Identify which cell holds the provided text, then report its [X, Y] central coordinate. 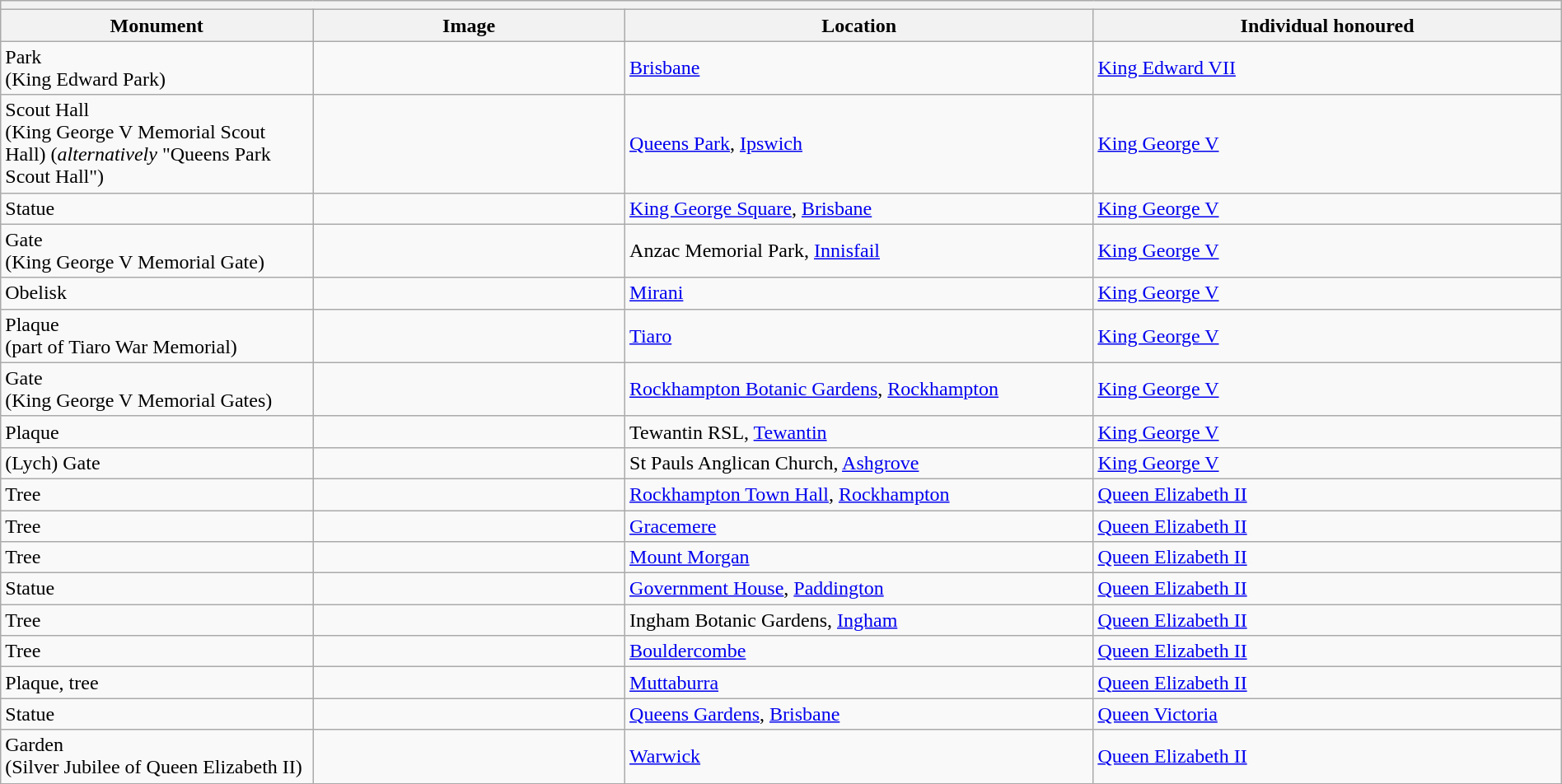
Rockhampton Botanic Gardens, Rockhampton [859, 389]
Gate(King George V Memorial Gate) [157, 250]
Tewantin RSL, Tewantin [859, 432]
Mount Morgan [859, 558]
Queens Gardens, Brisbane [859, 714]
King Edward VII [1327, 68]
Plaque(part of Tiaro War Memorial) [157, 336]
Queens Park, Ipswich [859, 143]
Anzac Memorial Park, Innisfail [859, 250]
Bouldercombe [859, 651]
Ingham Botanic Gardens, Ingham [859, 620]
King George Square, Brisbane [859, 208]
(Lych) Gate [157, 463]
Plaque, tree [157, 683]
Garden(Silver Jubilee of Queen Elizabeth II) [157, 756]
Location [859, 26]
Brisbane [859, 68]
Obelisk [157, 293]
St Pauls Anglican Church, Ashgrove [859, 463]
Warwick [859, 756]
Gracemere [859, 526]
Scout Hall(King George V Memorial Scout Hall) (alternatively "Queens Park Scout Hall") [157, 143]
Queen Victoria [1327, 714]
Plaque [157, 432]
Rockhampton Town Hall, Rockhampton [859, 494]
Muttaburra [859, 683]
Mirani [859, 293]
Image [470, 26]
Monument [157, 26]
Individual honoured [1327, 26]
Gate(King George V Memorial Gates) [157, 389]
Tiaro [859, 336]
Government House, Paddington [859, 589]
Park(King Edward Park) [157, 68]
